Pinpoint the cell where the given text exists, returning its [X, Y] midpoint coordinate. 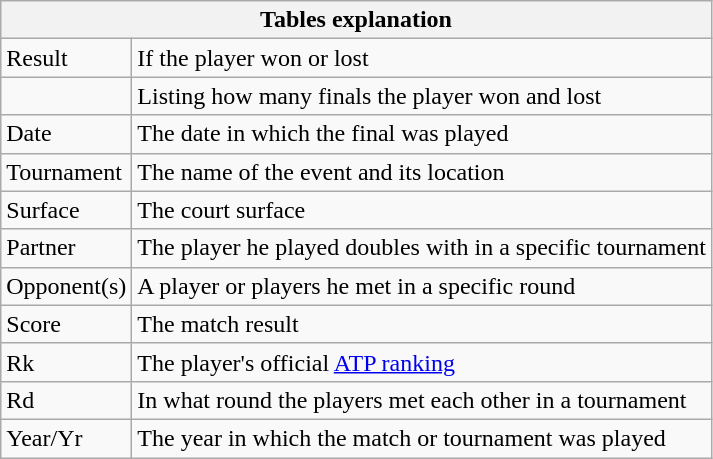
Date [66, 134]
The player's official ATP ranking [422, 362]
Partner [66, 248]
The player he played doubles with in a specific tournament [422, 248]
A player or players he met in a specific round [422, 286]
Rd [66, 400]
The name of the event and its location [422, 172]
Score [66, 324]
The court surface [422, 210]
If the player won or lost [422, 58]
Listing how many finals the player won and lost [422, 96]
Result [66, 58]
Tournament [66, 172]
Tables explanation [356, 20]
Surface [66, 210]
Rk [66, 362]
The match result [422, 324]
The date in which the final was played [422, 134]
Year/Yr [66, 438]
Opponent(s) [66, 286]
The year in which the match or tournament was played [422, 438]
In what round the players met each other in a tournament [422, 400]
